Locate the cell with the specified text and output its [X, Y] center coordinate. 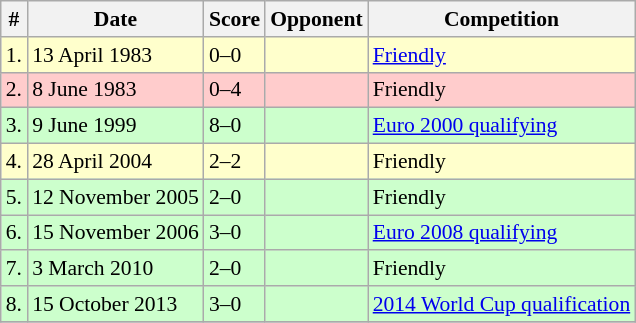
2014 World Cup qualification [502, 304]
3 March 2010 [116, 269]
28 April 2004 [116, 162]
# [14, 19]
Euro 2008 qualifying [502, 233]
4. [14, 162]
5. [14, 197]
Competition [502, 19]
Euro 2000 qualifying [502, 126]
8. [14, 304]
7. [14, 269]
Score [234, 19]
9 June 1999 [116, 126]
13 April 1983 [116, 55]
12 November 2005 [116, 197]
15 October 2013 [116, 304]
2. [14, 90]
3. [14, 126]
2–2 [234, 162]
15 November 2006 [116, 233]
8–0 [234, 126]
1. [14, 55]
Opponent [316, 19]
Date [116, 19]
0–0 [234, 55]
0–4 [234, 90]
8 June 1983 [116, 90]
6. [14, 233]
